Return the [x, y] coordinate for the center point of the cell that contains the specified text.  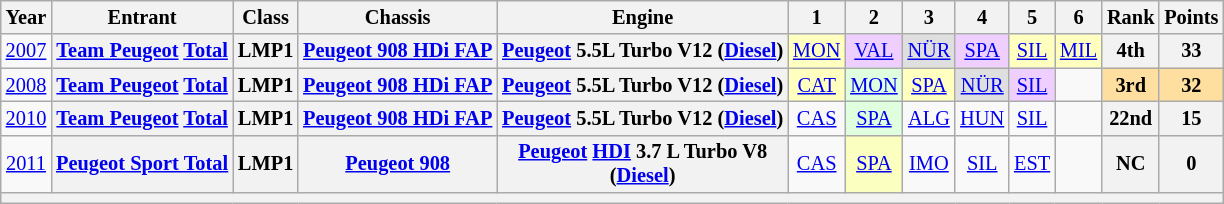
CAT [816, 85]
VAL [874, 51]
EST [1032, 164]
2007 [26, 51]
ALG [930, 118]
Peugeot 908 [398, 164]
6 [1078, 17]
0 [1191, 164]
2 [874, 17]
Rank [1130, 17]
Peugeot Sport Total [142, 164]
IMO [930, 164]
NC [1130, 164]
Peugeot HDI 3.7 L Turbo V8(Diesel) [642, 164]
2010 [26, 118]
2011 [26, 164]
Engine [642, 17]
22nd [1130, 118]
MIL [1078, 51]
4th [1130, 51]
HUN [982, 118]
Year [26, 17]
5 [1032, 17]
3rd [1130, 85]
3 [930, 17]
33 [1191, 51]
15 [1191, 118]
32 [1191, 85]
Entrant [142, 17]
2008 [26, 85]
Points [1191, 17]
1 [816, 17]
Chassis [398, 17]
Class [266, 17]
4 [982, 17]
